Detect which cell encompasses the target text, then output its (x, y) center coordinate. 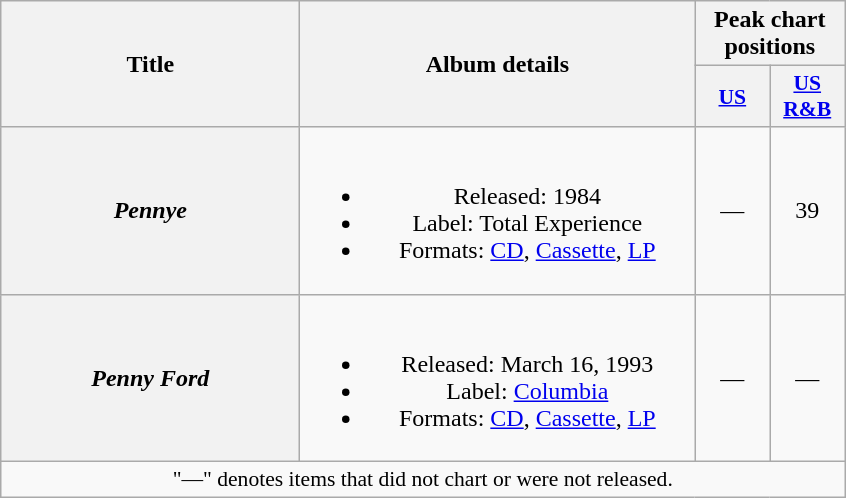
Released: March 16, 1993Label: ColumbiaFormats: CD, Cassette, LP (498, 378)
US (732, 96)
39 (808, 210)
Title (150, 64)
Released: 1984Label: Total ExperienceFormats: CD, Cassette, LP (498, 210)
Penny Ford (150, 378)
Album details (498, 64)
USR&B (808, 96)
Peak chart positions (770, 34)
Pennye (150, 210)
"—" denotes items that did not chart or were not released. (423, 479)
